Determine the (X, Y) coordinate at the center of the cell enclosing the given text.  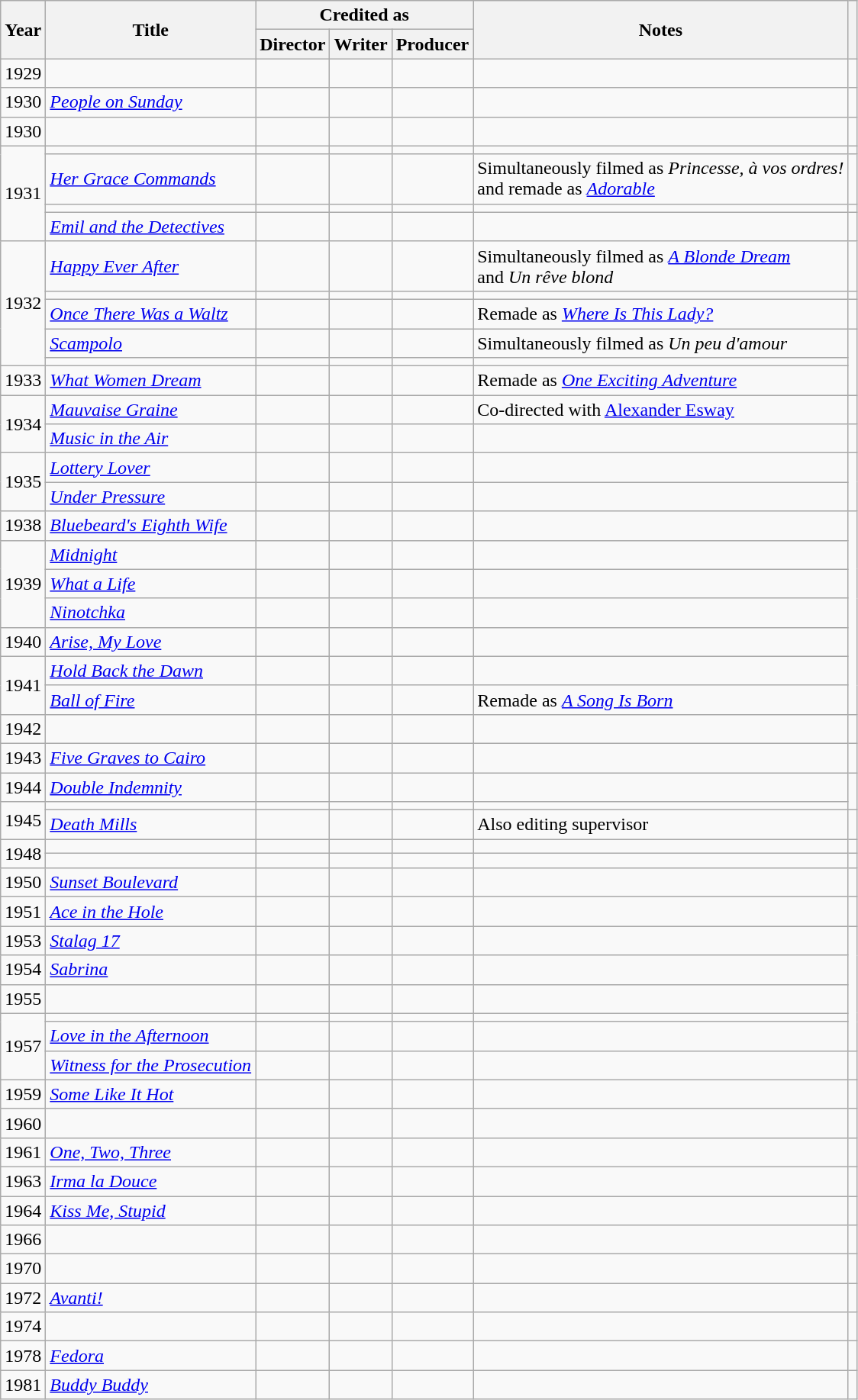
Hold Back the Dawn (151, 671)
1942 (23, 729)
1931 (23, 194)
Her Grace Commands (151, 179)
Remade as Where Is This Lady? (661, 314)
Arise, My Love (151, 642)
Sabrina (151, 970)
Title (151, 30)
1941 (23, 685)
Emil and the Detectives (151, 227)
Co-directed with Alexander Esway (661, 410)
Death Mills (151, 825)
1944 (23, 787)
Writer (360, 44)
Kiss Me, Stupid (151, 1211)
1981 (23, 1385)
Five Graves to Cairo (151, 758)
Credited as (365, 15)
1957 (23, 1047)
1960 (23, 1123)
Irma la Douce (151, 1181)
1934 (23, 424)
Double Indemnity (151, 787)
Year (23, 30)
Simultaneously filmed as A Blonde Dreamand Un rêve blond (661, 266)
Buddy Buddy (151, 1385)
Under Pressure (151, 497)
Love in the Afternoon (151, 1036)
Remade as One Exciting Adventure (661, 381)
1964 (23, 1211)
Also editing supervisor (661, 825)
Stalag 17 (151, 941)
1955 (23, 999)
1939 (23, 584)
1943 (23, 758)
1978 (23, 1356)
Notes (661, 30)
1935 (23, 482)
1940 (23, 642)
Producer (432, 44)
Director (293, 44)
Music in the Air (151, 439)
What Women Dream (151, 381)
Witness for the Prosecution (151, 1065)
Bluebeard's Eighth Wife (151, 526)
Ninotchka (151, 613)
Remade as A Song Is Born (661, 700)
1951 (23, 912)
Scampolo (151, 343)
Happy Ever After (151, 266)
People on Sunday (151, 102)
Once There Was a Waltz (151, 314)
One, Two, Three (151, 1152)
Simultaneously filmed as Princesse, à vos ordres!and remade as Adorable (661, 179)
1972 (23, 1298)
1959 (23, 1094)
Fedora (151, 1356)
1945 (23, 821)
1966 (23, 1240)
Ball of Fire (151, 700)
Sunset Boulevard (151, 883)
1953 (23, 941)
1948 (23, 854)
1950 (23, 883)
Ace in the Hole (151, 912)
1954 (23, 970)
Simultaneously filmed as Un peu d'amour (661, 343)
Some Like It Hot (151, 1094)
Lottery Lover (151, 468)
1963 (23, 1181)
What a Life (151, 584)
Mauvaise Graine (151, 410)
1970 (23, 1269)
1932 (23, 304)
1938 (23, 526)
1933 (23, 381)
Midnight (151, 555)
1929 (23, 73)
Avanti! (151, 1298)
1961 (23, 1152)
1974 (23, 1327)
